Find where the given text appears and provide that cell's center as (x, y) coordinate. 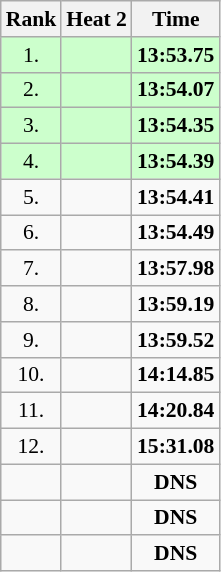
14:20.84 (176, 411)
14:14.85 (176, 375)
13:54.41 (176, 197)
11. (32, 411)
4. (32, 162)
12. (32, 447)
13:54.39 (176, 162)
13:59.52 (176, 340)
8. (32, 304)
13:54.07 (176, 90)
13:59.19 (176, 304)
1. (32, 55)
13:54.35 (176, 126)
Heat 2 (96, 19)
13:53.75 (176, 55)
7. (32, 269)
2. (32, 90)
5. (32, 197)
15:31.08 (176, 447)
10. (32, 375)
Time (176, 19)
3. (32, 126)
9. (32, 340)
6. (32, 233)
13:54.49 (176, 233)
13:57.98 (176, 269)
Rank (32, 19)
